Provide the [x, y] coordinate of the cell's center where the given text is located.  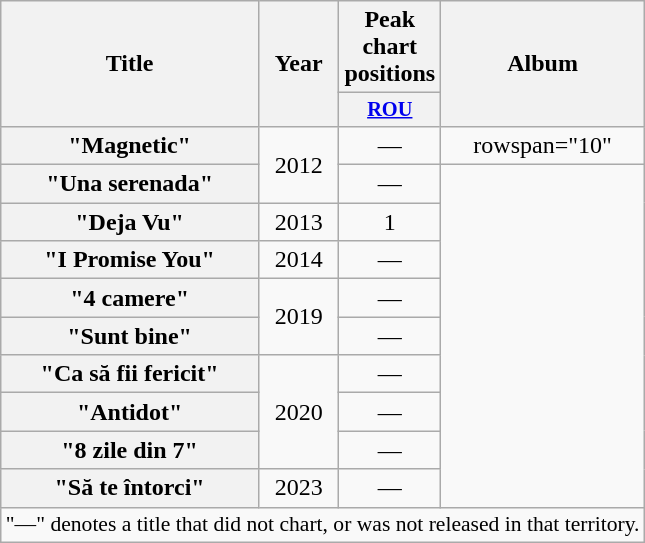
"—" denotes a title that did not chart, or was not released in that territory. [323, 525]
"Una serenada" [130, 184]
"Ca să fii fericit" [130, 374]
"Deja Vu" [130, 222]
"Antidot" [130, 412]
Album [543, 64]
Title [130, 64]
"4 camere" [130, 298]
2012 [298, 164]
"8 zile din 7" [130, 450]
2014 [298, 260]
"Magnetic" [130, 145]
1 [390, 222]
2023 [298, 488]
Year [298, 64]
2020 [298, 412]
rowspan="10" [543, 145]
"I Promise You" [130, 260]
ROU [390, 110]
"Sunt bine" [130, 336]
Peak chart positions [390, 47]
2019 [298, 317]
2013 [298, 222]
"Să te întorci" [130, 488]
